Find where the given text appears and provide that cell's center as (X, Y) coordinate. 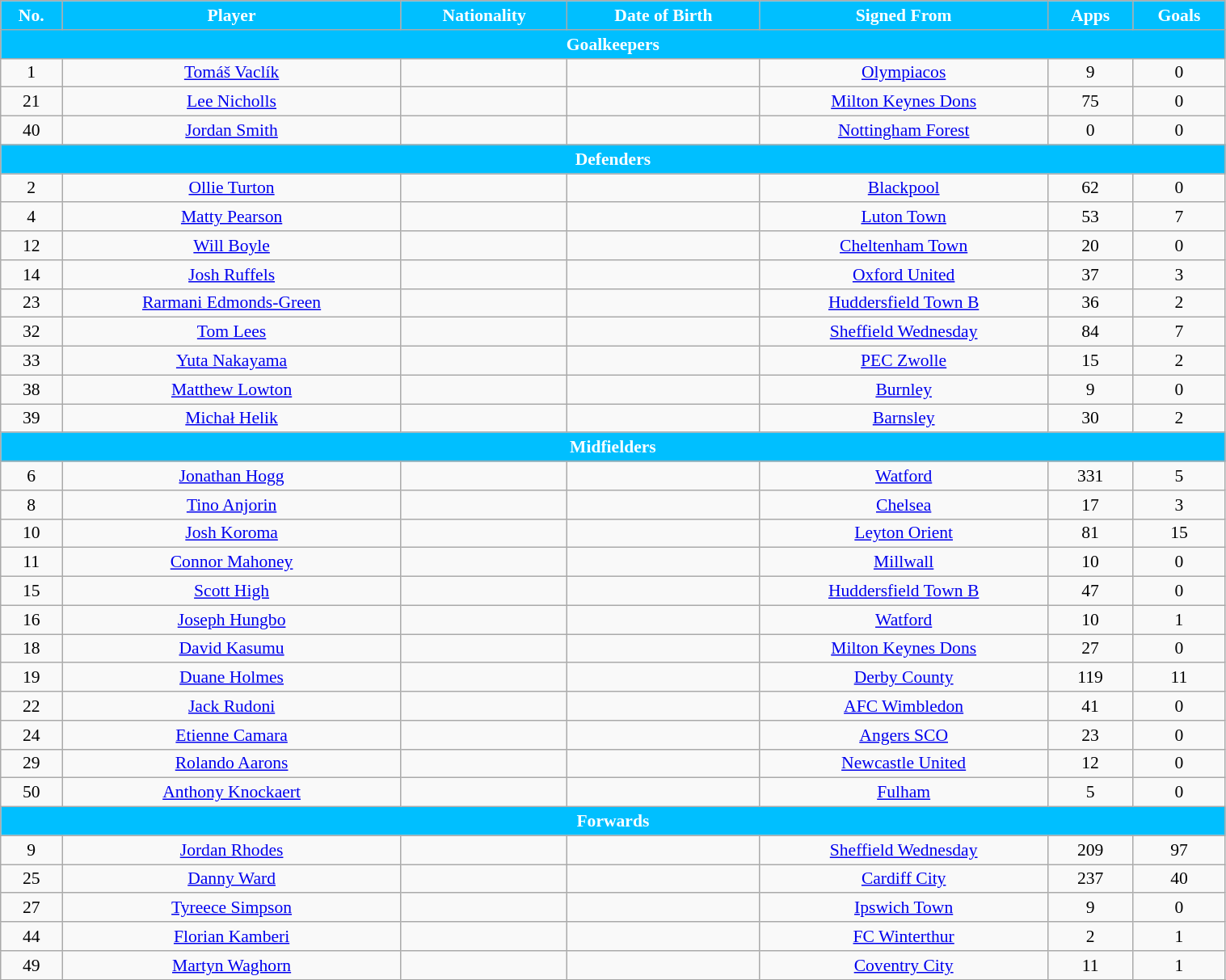
62 (1089, 188)
Tom Lees (232, 332)
Jonathan Hogg (232, 476)
6 (32, 476)
FC Winterthur (904, 936)
Martyn Waghorn (232, 965)
53 (1089, 217)
Olympiacos (904, 73)
Danny Ward (232, 879)
33 (32, 361)
50 (32, 793)
21 (32, 102)
Connor Mahoney (232, 562)
Matthew Lowton (232, 389)
Player (232, 15)
Cheltenham Town (904, 246)
Nationality (483, 15)
16 (32, 620)
18 (32, 649)
41 (1089, 706)
Date of Birth (664, 15)
Tino Anjorin (232, 505)
38 (32, 389)
Ollie Turton (232, 188)
Coventry City (904, 965)
Nottingham Forest (904, 131)
Millwall (904, 562)
Chelsea (904, 505)
24 (32, 735)
Apps (1089, 15)
Rolando Aarons (232, 763)
Newcastle United (904, 763)
Etienne Camara (232, 735)
Goals (1179, 15)
4 (32, 217)
Angers SCO (904, 735)
39 (32, 418)
Scott High (232, 591)
Cardiff City (904, 879)
PEC Zwolle (904, 361)
97 (1179, 850)
44 (32, 936)
Luton Town (904, 217)
Duane Holmes (232, 678)
Midfielders (613, 448)
Lee Nicholls (232, 102)
Michał Helik (232, 418)
Forwards (613, 822)
37 (1089, 275)
Jordan Rhodes (232, 850)
Defenders (613, 159)
Fulham (904, 793)
49 (32, 965)
32 (32, 332)
David Kasumu (232, 649)
209 (1089, 850)
AFC Wimbledon (904, 706)
331 (1089, 476)
Tyreece Simpson (232, 908)
Leyton Orient (904, 533)
36 (1089, 303)
75 (1089, 102)
20 (1089, 246)
Will Boyle (232, 246)
Oxford United (904, 275)
47 (1089, 591)
30 (1089, 418)
Jack Rudoni (232, 706)
Joseph Hungbo (232, 620)
Yuta Nakayama (232, 361)
Ipswich Town (904, 908)
Blackpool (904, 188)
Burnley (904, 389)
22 (32, 706)
25 (32, 879)
No. (32, 15)
237 (1089, 879)
Anthony Knockaert (232, 793)
81 (1089, 533)
29 (32, 763)
14 (32, 275)
Rarmani Edmonds-Green (232, 303)
Josh Koroma (232, 533)
Derby County (904, 678)
8 (32, 505)
Matty Pearson (232, 217)
19 (32, 678)
Tomáš Vaclík (232, 73)
Goalkeepers (613, 44)
17 (1089, 505)
119 (1089, 678)
Florian Kamberi (232, 936)
Signed From (904, 15)
Barnsley (904, 418)
Josh Ruffels (232, 275)
Jordan Smith (232, 131)
84 (1089, 332)
